Return (X, Y) of the center of cell containing provided text 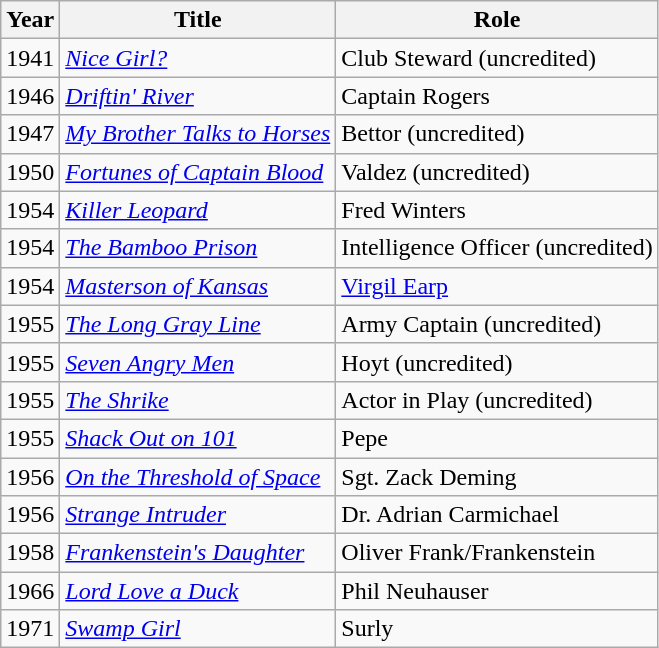
Phil Neuhauser (497, 591)
1950 (30, 172)
Virgil Earp (497, 286)
Fred Winters (497, 210)
Strange Intruder (198, 515)
Intelligence Officer (uncredited) (497, 248)
1946 (30, 96)
Army Captain (uncredited) (497, 324)
The Long Gray Line (198, 324)
Actor in Play (uncredited) (497, 400)
1966 (30, 591)
Valdez (uncredited) (497, 172)
My Brother Talks to Horses (198, 134)
Surly (497, 629)
1941 (30, 58)
Killer Leopard (198, 210)
Role (497, 20)
Title (198, 20)
Nice Girl? (198, 58)
The Shrike (198, 400)
Dr. Adrian Carmichael (497, 515)
Lord Love a Duck (198, 591)
Bettor (uncredited) (497, 134)
1971 (30, 629)
Hoyt (uncredited) (497, 362)
Year (30, 20)
Sgt. Zack Deming (497, 477)
Swamp Girl (198, 629)
1947 (30, 134)
Oliver Frank/Frankenstein (497, 553)
Frankenstein's Daughter (198, 553)
1958 (30, 553)
Captain Rogers (497, 96)
Seven Angry Men (198, 362)
Driftin' River (198, 96)
Masterson of Kansas (198, 286)
Club Steward (uncredited) (497, 58)
Fortunes of Captain Blood (198, 172)
The Bamboo Prison (198, 248)
Pepe (497, 438)
Shack Out on 101 (198, 438)
On the Threshold of Space (198, 477)
